Provide the [x, y] coordinate of the cell's center where the given text is located.  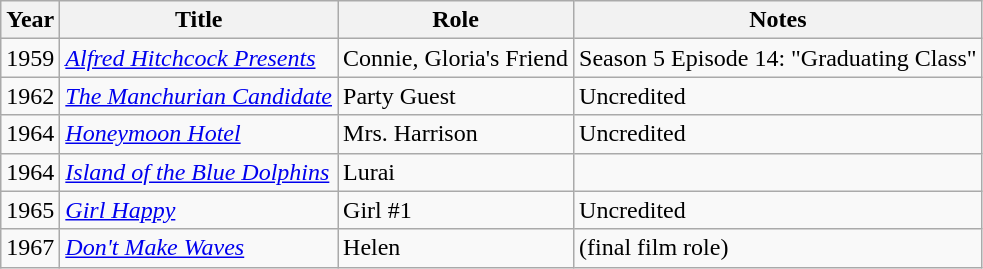
Role [456, 20]
Party Guest [456, 96]
Title [199, 20]
Don't Make Waves [199, 248]
1962 [30, 96]
1967 [30, 248]
Year [30, 20]
(final film role) [778, 248]
Girl #1 [456, 210]
Lurai [456, 172]
1965 [30, 210]
Alfred Hitchcock Presents [199, 58]
Mrs. Harrison [456, 134]
Helen [456, 248]
Girl Happy [199, 210]
The Manchurian Candidate [199, 96]
Island of the Blue Dolphins [199, 172]
Connie, Gloria's Friend [456, 58]
Season 5 Episode 14: "Graduating Class" [778, 58]
Honeymoon Hotel [199, 134]
1959 [30, 58]
Notes [778, 20]
